Pinpoint the cell where the given text exists, returning its [X, Y] midpoint coordinate. 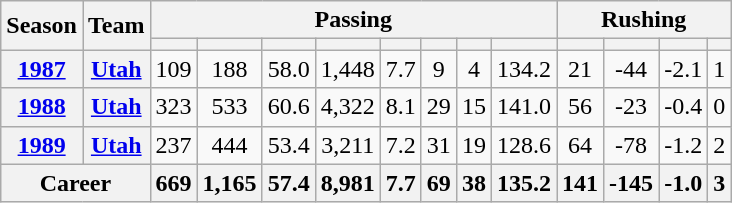
56 [580, 107]
-23 [632, 107]
323 [174, 107]
29 [438, 107]
Passing [353, 20]
141.0 [524, 107]
4,322 [348, 107]
19 [474, 145]
64 [580, 145]
0 [720, 107]
-44 [632, 69]
-2.1 [684, 69]
Season [42, 26]
3 [720, 183]
3,211 [348, 145]
53.4 [288, 145]
135.2 [524, 183]
15 [474, 107]
58.0 [288, 69]
9 [438, 69]
141 [580, 183]
1987 [42, 69]
-1.0 [684, 183]
-145 [632, 183]
8,981 [348, 183]
69 [438, 183]
1,448 [348, 69]
31 [438, 145]
444 [230, 145]
134.2 [524, 69]
1,165 [230, 183]
38 [474, 183]
57.4 [288, 183]
-78 [632, 145]
188 [230, 69]
21 [580, 69]
1988 [42, 107]
533 [230, 107]
1 [720, 69]
60.6 [288, 107]
Team [116, 26]
-0.4 [684, 107]
237 [174, 145]
-1.2 [684, 145]
8.1 [400, 107]
2 [720, 145]
669 [174, 183]
109 [174, 69]
Career [76, 183]
Rushing [644, 20]
128.6 [524, 145]
1989 [42, 145]
4 [474, 69]
7.2 [400, 145]
